Extract the (X, Y) coordinate from the center of the cell holding the provided text.  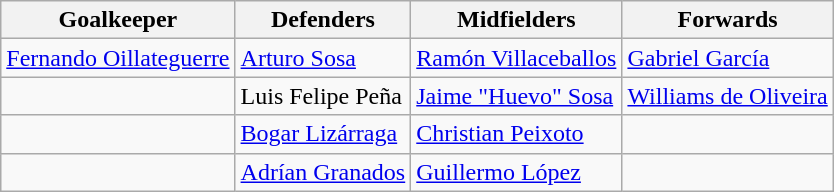
Adrían Granados (323, 172)
Arturo Sosa (323, 58)
Goalkeeper (118, 20)
Forwards (728, 20)
Ramón Villaceballos (516, 58)
Guillermo López (516, 172)
Luis Felipe Peña (323, 96)
Jaime "Huevo" Sosa (516, 96)
Williams de Oliveira (728, 96)
Midfielders (516, 20)
Fernando Oillateguerre (118, 58)
Bogar Lizárraga (323, 134)
Gabriel García (728, 58)
Christian Peixoto (516, 134)
Defenders (323, 20)
